Identify which cell holds the provided text, then report its (x, y) central coordinate. 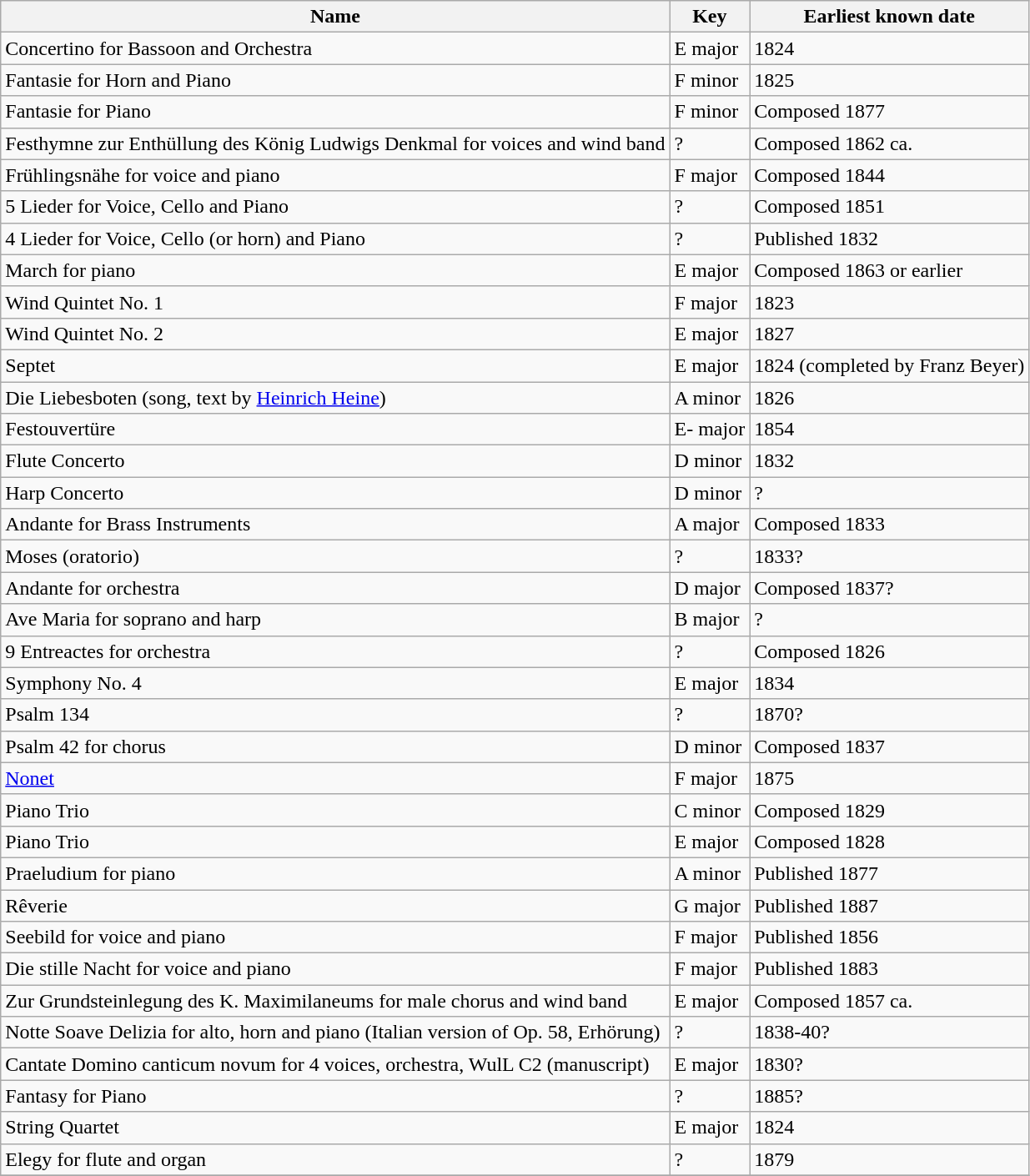
Published 1887 (889, 905)
Zur Grundsteinlegung des K. Maximilaneums for male chorus and wind band (335, 1001)
Published 1832 (889, 239)
Earliest known date (889, 17)
1824 (completed by Franz Beyer) (889, 365)
D major (710, 588)
Notte Soave Delizia for alto, horn and piano (Italian version of Op. 58, Erhörung) (335, 1033)
Elegy for flute and organ (335, 1159)
B major (710, 620)
1825 (889, 80)
1832 (889, 461)
Praeludium for piano (335, 873)
Composed 1877 (889, 112)
Wind Quintet No. 2 (335, 334)
Cantate Domino canticum novum for 4 voices, orchestra, WulL C2 (manuscript) (335, 1064)
Composed 1857 ca. (889, 1001)
Fantasy for Piano (335, 1096)
1834 (889, 683)
Composed 1863 or earlier (889, 270)
1827 (889, 334)
Key (710, 17)
Composed 1837 (889, 746)
Andante for Brass Instruments (335, 525)
Fantasie for Horn and Piano (335, 80)
1879 (889, 1159)
Frühlingsnähe for voice and piano (335, 175)
1833? (889, 556)
Psalm 42 for chorus (335, 746)
Composed 1833 (889, 525)
Seebild for voice and piano (335, 937)
Fantasie for Piano (335, 112)
A major (710, 525)
Composed 1829 (889, 810)
Composed 1826 (889, 651)
Wind Quintet No. 1 (335, 302)
Composed 1837? (889, 588)
1870? (889, 715)
Flute Concerto (335, 461)
Composed 1851 (889, 207)
Composed 1844 (889, 175)
March for piano (335, 270)
1875 (889, 778)
E- major (710, 430)
9 Entreactes for orchestra (335, 651)
Composed 1828 (889, 842)
Festhymne zur Enthüllung des König Ludwigs Denkmal for voices and wind band (335, 143)
G major (710, 905)
Festouvertüre (335, 430)
5 Lieder for Voice, Cello and Piano (335, 207)
Moses (oratorio) (335, 556)
Rêverie (335, 905)
Published 1856 (889, 937)
Die Liebesboten (song, text by Heinrich Heine) (335, 398)
Psalm 134 (335, 715)
Nonet (335, 778)
Published 1877 (889, 873)
1838-40? (889, 1033)
Symphony No. 4 (335, 683)
1823 (889, 302)
1885? (889, 1096)
Die stille Nacht for voice and piano (335, 969)
4 Lieder for Voice, Cello (or horn) and Piano (335, 239)
1854 (889, 430)
C minor (710, 810)
Name (335, 17)
Published 1883 (889, 969)
String Quartet (335, 1128)
Concertino for Bassoon and Orchestra (335, 48)
Andante for orchestra (335, 588)
Ave Maria for soprano and harp (335, 620)
1830? (889, 1064)
Harp Concerto (335, 493)
1826 (889, 398)
Septet (335, 365)
Composed 1862 ca. (889, 143)
